Pinpoint the cell where the given text exists, returning its [x, y] midpoint coordinate. 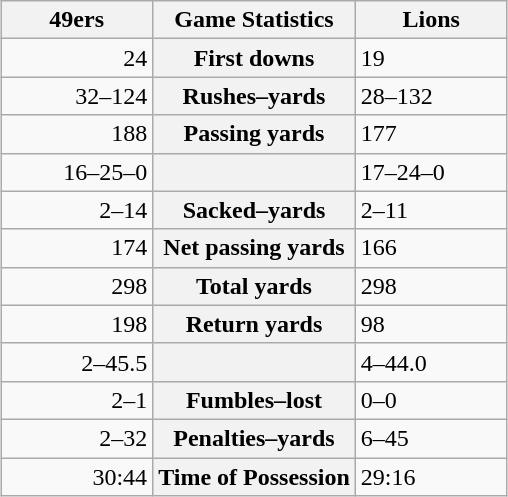
2–14 [77, 210]
Time of Possession [254, 477]
6–45 [431, 438]
Sacked–yards [254, 210]
Rushes–yards [254, 96]
177 [431, 134]
Return yards [254, 324]
49ers [77, 20]
19 [431, 58]
Total yards [254, 286]
28–132 [431, 96]
2–32 [77, 438]
4–44.0 [431, 362]
24 [77, 58]
0–0 [431, 400]
188 [77, 134]
17–24–0 [431, 172]
Fumbles–lost [254, 400]
First downs [254, 58]
16–25–0 [77, 172]
30:44 [77, 477]
Net passing yards [254, 248]
Lions [431, 20]
174 [77, 248]
166 [431, 248]
29:16 [431, 477]
32–124 [77, 96]
98 [431, 324]
Passing yards [254, 134]
2–45.5 [77, 362]
2–1 [77, 400]
Penalties–yards [254, 438]
Game Statistics [254, 20]
2–11 [431, 210]
198 [77, 324]
